Determine the [x, y] coordinate at the center of the cell enclosing the given text.  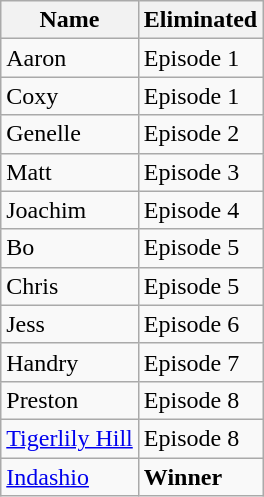
Winner [200, 477]
Episode 4 [200, 210]
Coxy [70, 96]
Episode 6 [200, 324]
Aaron [70, 58]
Matt [70, 172]
Handry [70, 362]
Jess [70, 324]
Tigerlily Hill [70, 438]
Chris [70, 286]
Name [70, 20]
Episode 7 [200, 362]
Eliminated [200, 20]
Joachim [70, 210]
Preston [70, 400]
Episode 2 [200, 134]
Bo [70, 248]
Indashio [70, 477]
Genelle [70, 134]
Episode 3 [200, 172]
